Return [X, Y] of the center of cell containing provided text 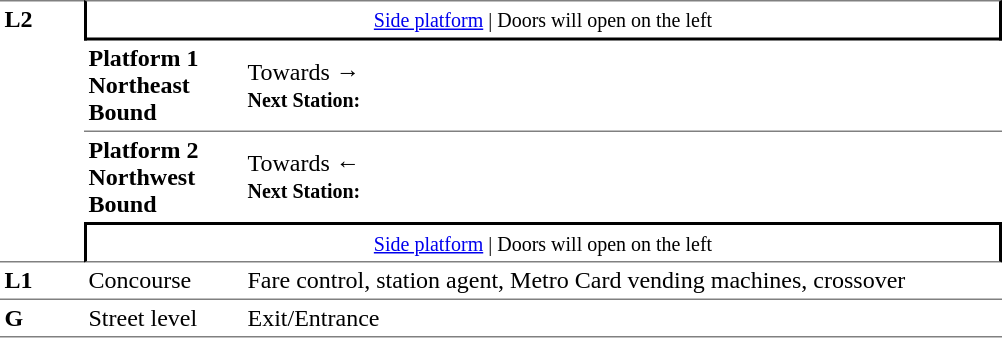
Towards → Next Station: [622, 86]
Platform 2Northwest Bound [164, 177]
L2 [42, 131]
Street level [164, 318]
G [42, 318]
L1 [42, 280]
Exit/Entrance [622, 318]
Platform 1Northeast Bound [164, 86]
Concourse [164, 280]
Fare control, station agent, Metro Card vending machines, crossover [622, 280]
Towards ← Next Station: [622, 177]
